Pinpoint the cell where the given text exists, returning its [X, Y] midpoint coordinate. 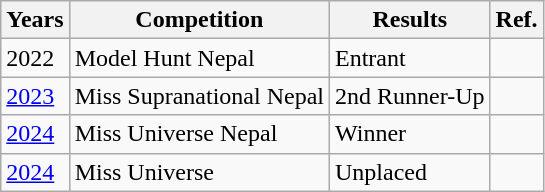
Ref. [516, 20]
2022 [35, 58]
Competition [199, 20]
Winner [410, 134]
Entrant [410, 58]
Miss Universe Nepal [199, 134]
2023 [35, 96]
Unplaced [410, 172]
Results [410, 20]
Model Hunt Nepal [199, 58]
2nd Runner-Up [410, 96]
Miss Supranational Nepal [199, 96]
Years [35, 20]
Miss Universe [199, 172]
